Extract the [x, y] coordinate from the center of the cell holding the provided text.  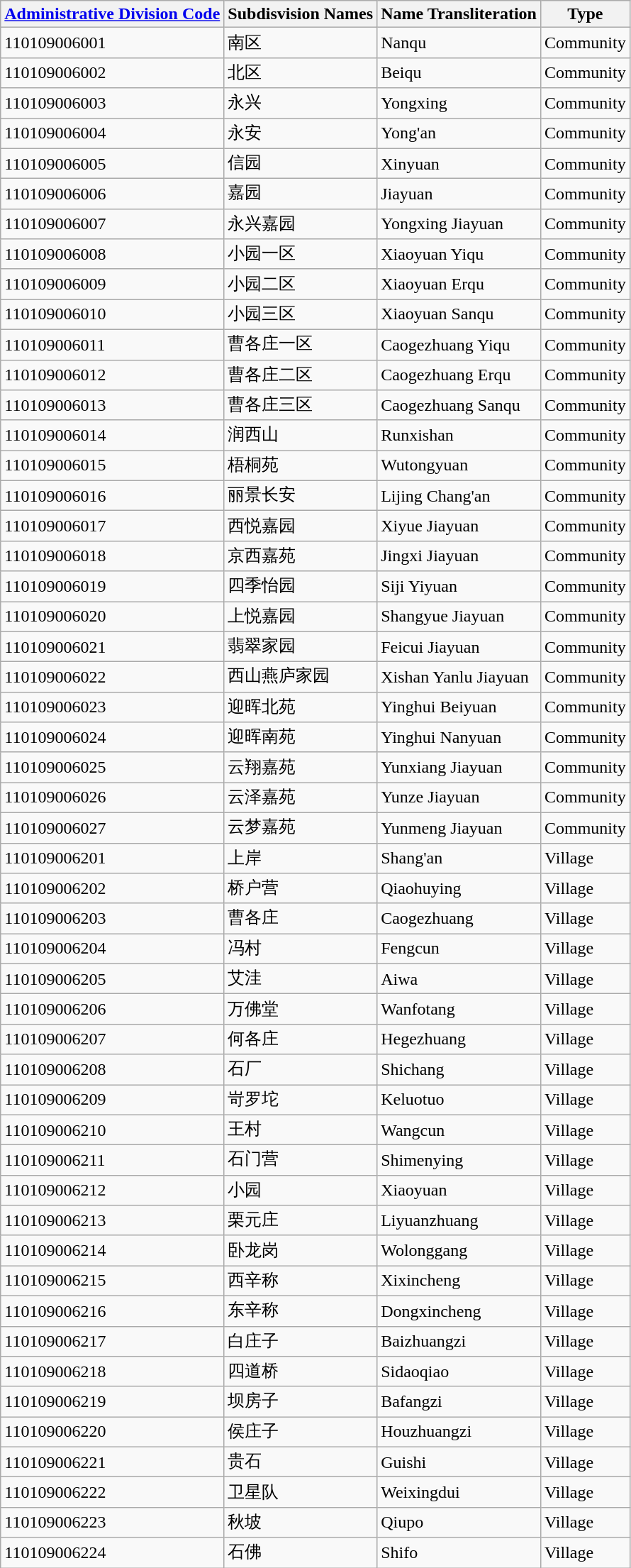
永安 [301, 133]
110109006020 [112, 617]
110109006004 [112, 133]
石门营 [301, 1161]
110109006014 [112, 436]
110109006016 [112, 495]
梧桐苑 [301, 465]
信园 [301, 163]
Siji Yiyuan [459, 586]
东辛称 [301, 1311]
Shangyue Jiayuan [459, 617]
上悦嘉园 [301, 617]
110109006018 [112, 556]
110109006201 [112, 858]
Administrative Division Code [112, 14]
嘉园 [301, 194]
110109006209 [112, 1100]
Hegezhuang [459, 1039]
石佛 [301, 1552]
Jingxi Jiayuan [459, 556]
110109006007 [112, 224]
110109006015 [112, 465]
110109006213 [112, 1220]
Sidaoqiao [459, 1372]
Keluotuo [459, 1100]
110109006223 [112, 1523]
四季怡园 [301, 586]
110109006219 [112, 1402]
Xixincheng [459, 1281]
Xiaoyuan Yiqu [459, 254]
Bafangzi [459, 1402]
永兴 [301, 104]
110109006026 [112, 797]
曹各庄二区 [301, 375]
西辛称 [301, 1281]
永兴嘉园 [301, 224]
京西嘉苑 [301, 556]
云梦嘉苑 [301, 827]
Shang'an [459, 858]
110109006002 [112, 72]
万佛堂 [301, 1009]
110109006222 [112, 1493]
Beiqu [459, 72]
110109006220 [112, 1432]
110109006212 [112, 1191]
丽景长安 [301, 495]
小园 [301, 1191]
Yinghui Beiyuan [459, 707]
西山燕庐家园 [301, 677]
何各庄 [301, 1039]
110109006202 [112, 888]
Xiaoyuan [459, 1191]
Fengcun [459, 949]
迎晖南苑 [301, 738]
Guishi [459, 1462]
110109006003 [112, 104]
Shichang [459, 1070]
云翔嘉苑 [301, 768]
润西山 [301, 436]
岢罗坨 [301, 1100]
西悦嘉园 [301, 526]
Lijing Chang'an [459, 495]
Wangcun [459, 1130]
Caogezhuang [459, 918]
曹各庄三区 [301, 406]
Nanqu [459, 43]
上岸 [301, 858]
110109006221 [112, 1462]
Weixingdui [459, 1493]
110109006005 [112, 163]
Wanfotang [459, 1009]
侯庄子 [301, 1432]
110109006211 [112, 1161]
110109006012 [112, 375]
Qiupo [459, 1523]
Xiaoyuan Erqu [459, 284]
110109006001 [112, 43]
Caogezhuang Sanqu [459, 406]
石厂 [301, 1070]
Yunmeng Jiayuan [459, 827]
贵石 [301, 1462]
Wolonggang [459, 1250]
110109006218 [112, 1372]
坝房子 [301, 1402]
Caogezhuang Yiqu [459, 345]
110109006217 [112, 1341]
Caogezhuang Erqu [459, 375]
卫星队 [301, 1493]
小园三区 [301, 315]
Liyuanzhuang [459, 1220]
110109006205 [112, 979]
Yong'an [459, 133]
北区 [301, 72]
Qiaohuying [459, 888]
110109006019 [112, 586]
云泽嘉苑 [301, 797]
秋坡 [301, 1523]
桥户营 [301, 888]
110109006025 [112, 768]
Jiayuan [459, 194]
Yongxing [459, 104]
曹各庄 [301, 918]
曹各庄一区 [301, 345]
110109006203 [112, 918]
Xinyuan [459, 163]
王村 [301, 1130]
Name Transliteration [459, 14]
栗元庄 [301, 1220]
Xishan Yanlu Jiayuan [459, 677]
小园一区 [301, 254]
Dongxincheng [459, 1311]
Wutongyuan [459, 465]
110109006017 [112, 526]
110109006214 [112, 1250]
迎晖北苑 [301, 707]
卧龙岗 [301, 1250]
110109006216 [112, 1311]
110109006206 [112, 1009]
Xiyue Jiayuan [459, 526]
Type [585, 14]
110109006027 [112, 827]
艾洼 [301, 979]
Subdisvision Names [301, 14]
翡翠家园 [301, 647]
四道桥 [301, 1372]
110109006006 [112, 194]
Feicui Jiayuan [459, 647]
Shifo [459, 1552]
南区 [301, 43]
Yinghui Nanyuan [459, 738]
110109006010 [112, 315]
110109006024 [112, 738]
Yongxing Jiayuan [459, 224]
冯村 [301, 949]
110109006204 [112, 949]
110109006013 [112, 406]
110109006009 [112, 284]
110109006207 [112, 1039]
110109006210 [112, 1130]
110109006208 [112, 1070]
Baizhuangzi [459, 1341]
110109006021 [112, 647]
110109006224 [112, 1552]
Runxishan [459, 436]
小园二区 [301, 284]
110109006215 [112, 1281]
110109006023 [112, 707]
Houzhuangzi [459, 1432]
Shimenying [459, 1161]
110109006011 [112, 345]
Yunze Jiayuan [459, 797]
Aiwa [459, 979]
110109006022 [112, 677]
Yunxiang Jiayuan [459, 768]
Xiaoyuan Sanqu [459, 315]
白庄子 [301, 1341]
110109006008 [112, 254]
